Return the (X, Y) coordinate for the center point of the cell that contains the specified text.  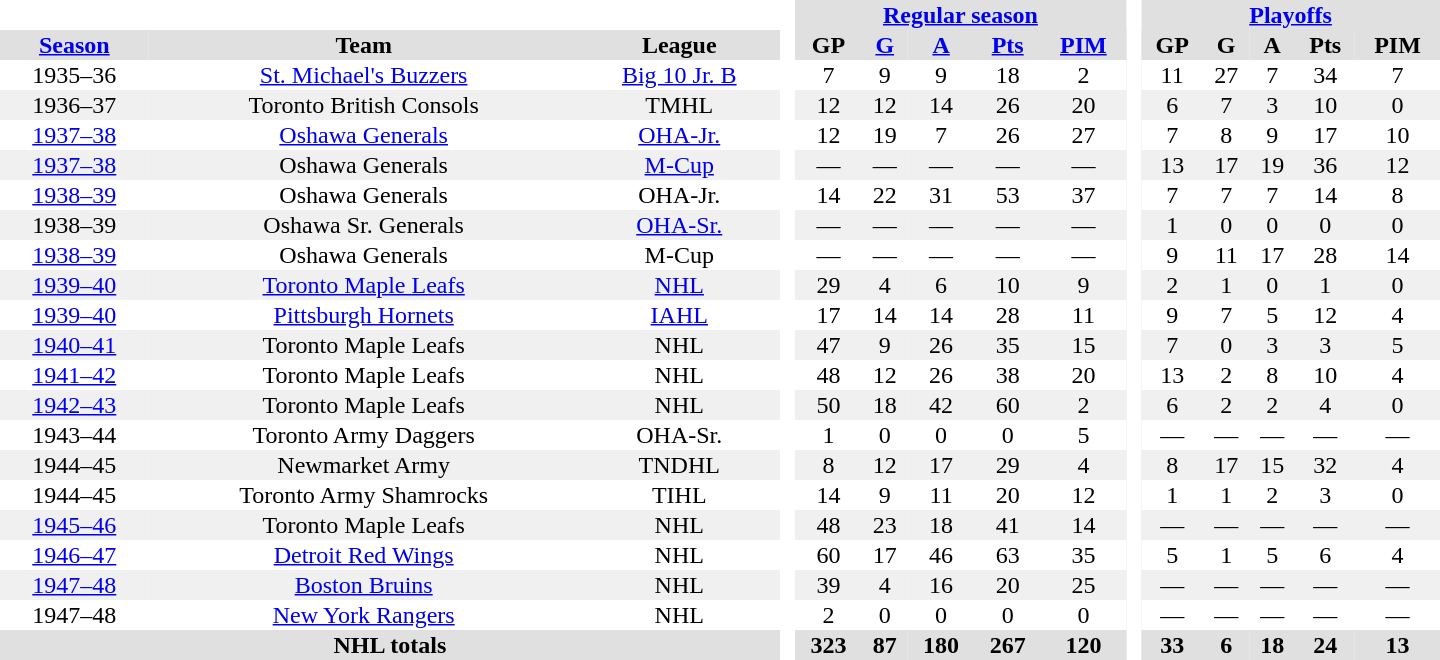
TIHL (680, 495)
16 (942, 585)
New York Rangers (364, 615)
53 (1008, 195)
47 (828, 345)
Toronto Army Daggers (364, 435)
Team (364, 45)
1935–36 (74, 75)
1940–41 (74, 345)
87 (885, 645)
NHL totals (390, 645)
1941–42 (74, 375)
50 (828, 405)
Regular season (960, 15)
Toronto Army Shamrocks (364, 495)
31 (942, 195)
180 (942, 645)
Oshawa Sr. Generals (364, 225)
1936–37 (74, 105)
46 (942, 555)
Toronto British Consols (364, 105)
63 (1008, 555)
34 (1325, 75)
41 (1008, 525)
42 (942, 405)
TMHL (680, 105)
323 (828, 645)
Boston Bruins (364, 585)
37 (1084, 195)
1943–44 (74, 435)
120 (1084, 645)
1942–43 (74, 405)
Big 10 Jr. B (680, 75)
22 (885, 195)
36 (1325, 165)
Playoffs (1290, 15)
1945–46 (74, 525)
33 (1172, 645)
Newmarket Army (364, 465)
39 (828, 585)
Detroit Red Wings (364, 555)
St. Michael's Buzzers (364, 75)
32 (1325, 465)
Season (74, 45)
League (680, 45)
267 (1008, 645)
25 (1084, 585)
Pittsburgh Hornets (364, 315)
IAHL (680, 315)
TNDHL (680, 465)
23 (885, 525)
24 (1325, 645)
1946–47 (74, 555)
38 (1008, 375)
